Provide the (x, y) coordinate of the cell's center where the given text is located.  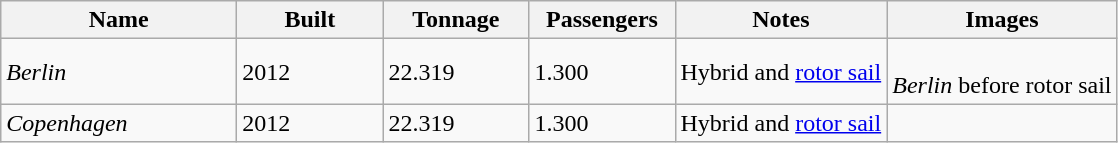
Images (1002, 20)
Copenhagen (119, 123)
Notes (781, 20)
Built (310, 20)
Passengers (602, 20)
Name (119, 20)
Berlin (119, 72)
Tonnage (456, 20)
Berlin before rotor sail (1002, 72)
